Return the (X, Y) coordinate for the center point of the cell that contains the specified text.  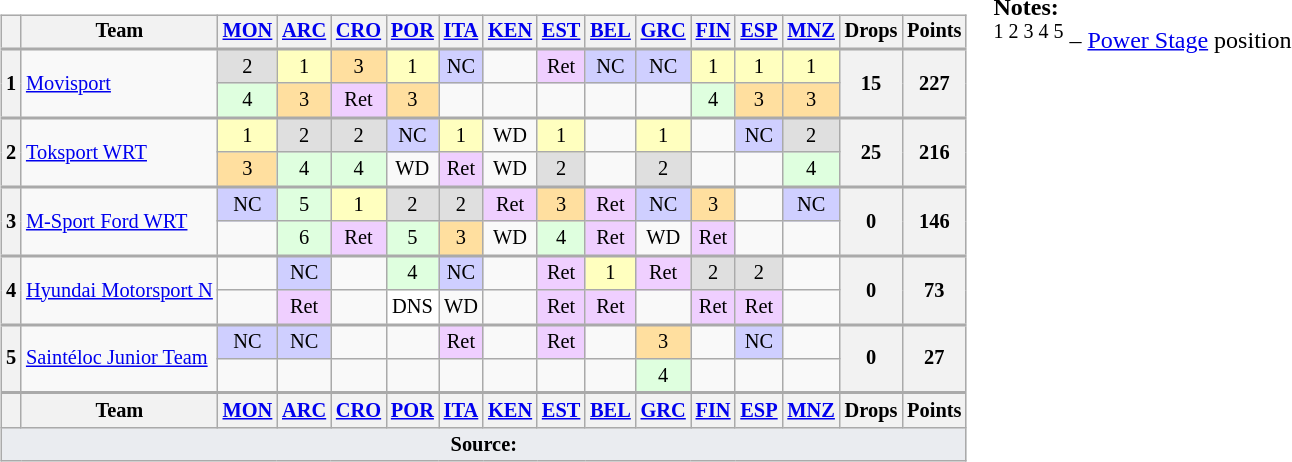
Toksport WRT (120, 152)
DNS (412, 307)
216 (934, 152)
Hyundai Motorsport N (120, 290)
Source: (484, 445)
73 (934, 290)
146 (934, 222)
6 (304, 238)
227 (934, 84)
15 (872, 84)
Saintéloc Junior Team (120, 358)
M-Sport Ford WRT (120, 222)
Movisport (120, 84)
27 (934, 358)
25 (872, 152)
